Scan for the cell matching the given text and deliver its [X, Y] coordinate at center. 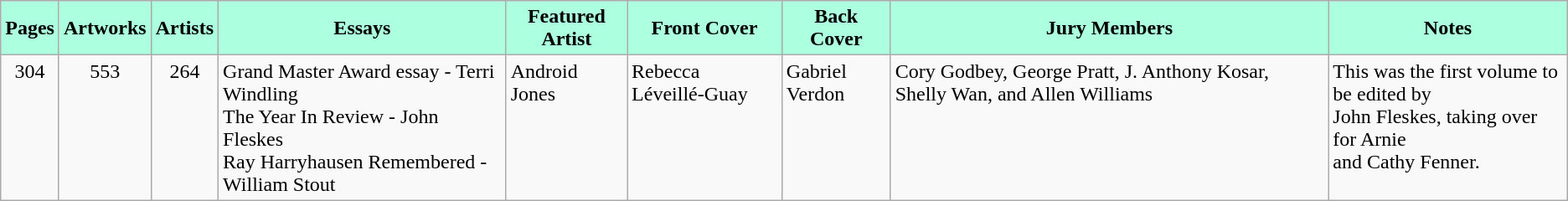
Front Cover [705, 28]
Artists [184, 28]
264 [184, 127]
Featured Artist [566, 28]
Notes [1447, 28]
Back Cover [836, 28]
Android Jones [566, 127]
Grand Master Award essay - Terri WindlingThe Year In Review - John FleskesRay Harryhausen Remembered - William Stout [363, 127]
Essays [363, 28]
304 [30, 127]
Jury Members [1109, 28]
553 [105, 127]
This was the first volume to be edited byJohn Fleskes, taking over for Arnieand Cathy Fenner. [1447, 127]
Rebecca Léveillé-Guay [705, 127]
Artworks [105, 28]
Cory Godbey, George Pratt, J. Anthony Kosar, Shelly Wan, and Allen Williams [1109, 127]
Gabriel Verdon [836, 127]
Pages [30, 28]
